Return (x, y) of the center of cell containing provided text 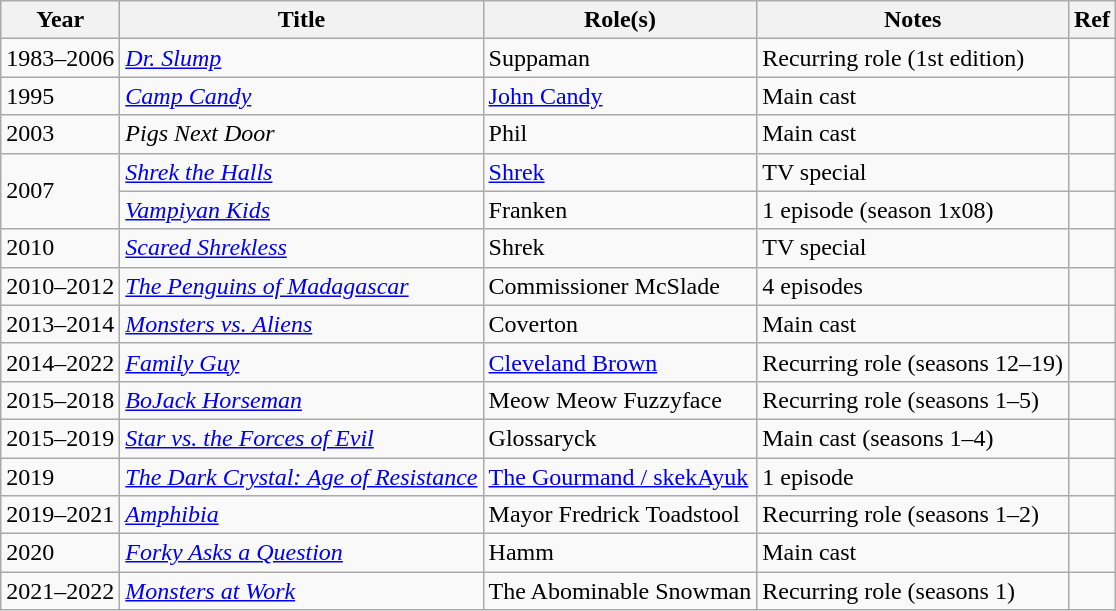
John Candy (620, 96)
Phil (620, 134)
4 episodes (913, 286)
Pigs Next Door (302, 134)
2021–2022 (60, 591)
Recurring role (seasons 1–2) (913, 515)
2015–2019 (60, 438)
2010–2012 (60, 286)
1 episode (913, 477)
Main cast (seasons 1–4) (913, 438)
2020 (60, 553)
Coverton (620, 324)
Monsters at Work (302, 591)
Recurring role (1st edition) (913, 58)
Family Guy (302, 362)
Recurring role (seasons 1–5) (913, 400)
The Penguins of Madagascar (302, 286)
2015–2018 (60, 400)
The Abominable Snowman (620, 591)
1995 (60, 96)
Star vs. the Forces of Evil (302, 438)
Role(s) (620, 20)
Year (60, 20)
Recurring role (seasons 1) (913, 591)
Mayor Fredrick Toadstool (620, 515)
Commissioner McSlade (620, 286)
Title (302, 20)
Cleveland Brown (620, 362)
Amphibia (302, 515)
2007 (60, 191)
Monsters vs. Aliens (302, 324)
2019–2021 (60, 515)
Camp Candy (302, 96)
Hamm (620, 553)
BoJack Horseman (302, 400)
Dr. Slump (302, 58)
Suppaman (620, 58)
The Gourmand / skekAyuk (620, 477)
Vampiyan Kids (302, 210)
Scared Shrekless (302, 248)
Glossaryck (620, 438)
2013–2014 (60, 324)
2019 (60, 477)
Meow Meow Fuzzyface (620, 400)
Shrek the Halls (302, 172)
2014–2022 (60, 362)
The Dark Crystal: Age of Resistance (302, 477)
Franken (620, 210)
2010 (60, 248)
Recurring role (seasons 12–19) (913, 362)
Ref (1092, 20)
1 episode (season 1x08) (913, 210)
Forky Asks a Question (302, 553)
2003 (60, 134)
Notes (913, 20)
1983–2006 (60, 58)
